Scan for the cell matching the given text and deliver its (x, y) coordinate at center. 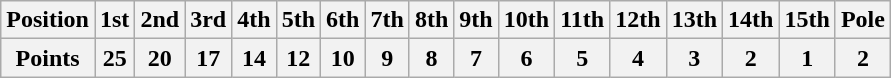
10 (343, 58)
Position (48, 20)
Points (48, 58)
9th (476, 20)
9 (387, 58)
1 (807, 58)
12 (298, 58)
7 (476, 58)
4th (254, 20)
10th (526, 20)
6th (343, 20)
17 (208, 58)
13th (694, 20)
14 (254, 58)
11th (582, 20)
3 (694, 58)
8th (431, 20)
7th (387, 20)
15th (807, 20)
5 (582, 58)
5th (298, 20)
20 (160, 58)
6 (526, 58)
1st (114, 20)
14th (751, 20)
12th (638, 20)
3rd (208, 20)
25 (114, 58)
2nd (160, 20)
8 (431, 58)
Pole (862, 20)
4 (638, 58)
